Return [X, Y] of the center of cell containing provided text 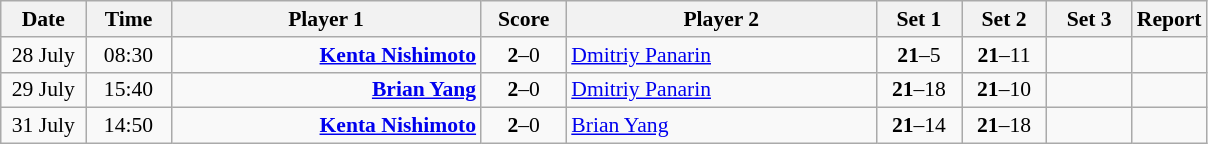
Date [44, 19]
Player 2 [721, 19]
14:50 [128, 126]
Score [524, 19]
Time [128, 19]
Set 3 [1090, 19]
21–11 [1004, 55]
21–10 [1004, 90]
29 July [44, 90]
28 July [44, 55]
Report [1170, 19]
31 July [44, 126]
Player 1 [326, 19]
21–14 [918, 126]
08:30 [128, 55]
21–5 [918, 55]
Set 1 [918, 19]
Set 2 [1004, 19]
15:40 [128, 90]
